Extract the [x, y] coordinate from the center of the cell holding the provided text.  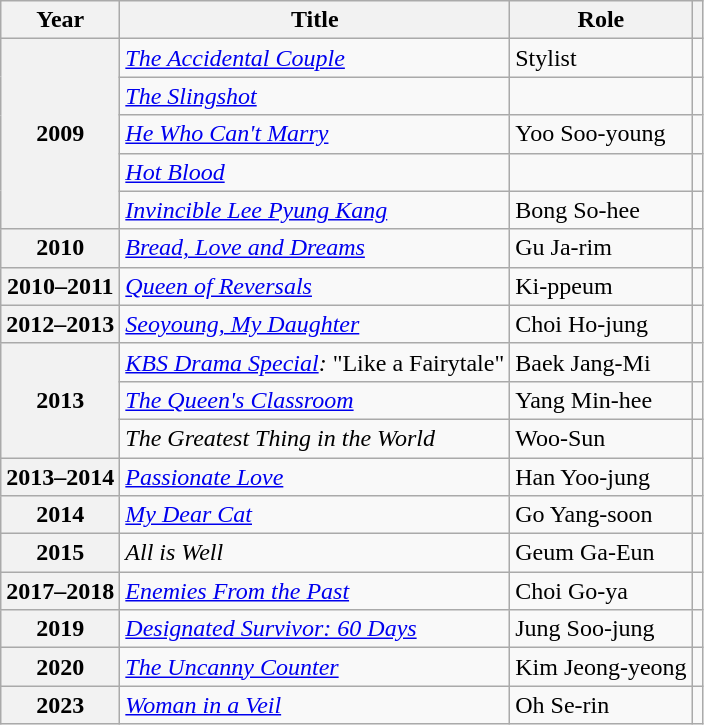
2013 [60, 400]
Jung Soo-jung [601, 629]
Baek Jang-Mi [601, 362]
Yang Min-hee [601, 400]
He Who Can't Marry [315, 134]
Stylist [601, 58]
Enemies From the Past [315, 591]
2014 [60, 515]
2015 [60, 553]
The Greatest Thing in the World [315, 438]
Seoyoung, My Daughter [315, 324]
2017–2018 [60, 591]
My Dear Cat [315, 515]
Bread, Love and Dreams [315, 248]
2020 [60, 667]
2009 [60, 134]
The Uncanny Counter [315, 667]
Geum Ga-Eun [601, 553]
2010 [60, 248]
Choi Ho-jung [601, 324]
Designated Survivor: 60 Days [315, 629]
Passionate Love [315, 477]
Hot Blood [315, 172]
Han Yoo-jung [601, 477]
Oh Se-rin [601, 705]
Queen of Reversals [315, 286]
Title [315, 20]
KBS Drama Special: "Like a Fairytale" [315, 362]
2013–2014 [60, 477]
Woo-Sun [601, 438]
Bong So-hee [601, 210]
The Accidental Couple [315, 58]
Yoo Soo-young [601, 134]
2023 [60, 705]
Gu Ja-rim [601, 248]
The Queen's Classroom [315, 400]
Choi Go-ya [601, 591]
Go Yang-soon [601, 515]
Role [601, 20]
Ki-ppeum [601, 286]
2010–2011 [60, 286]
2012–2013 [60, 324]
Kim Jeong-yeong [601, 667]
The Slingshot [315, 96]
Year [60, 20]
Invincible Lee Pyung Kang [315, 210]
2019 [60, 629]
Woman in a Veil [315, 705]
All is Well [315, 553]
